Identify which cell holds the provided text, then report its [X, Y] central coordinate. 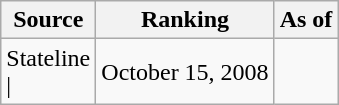
As of [306, 20]
Source [48, 20]
October 15, 2008 [185, 72]
Stateline| [48, 72]
Ranking [185, 20]
